Output the (x, y) coordinate of the center of the cell containing the given text.  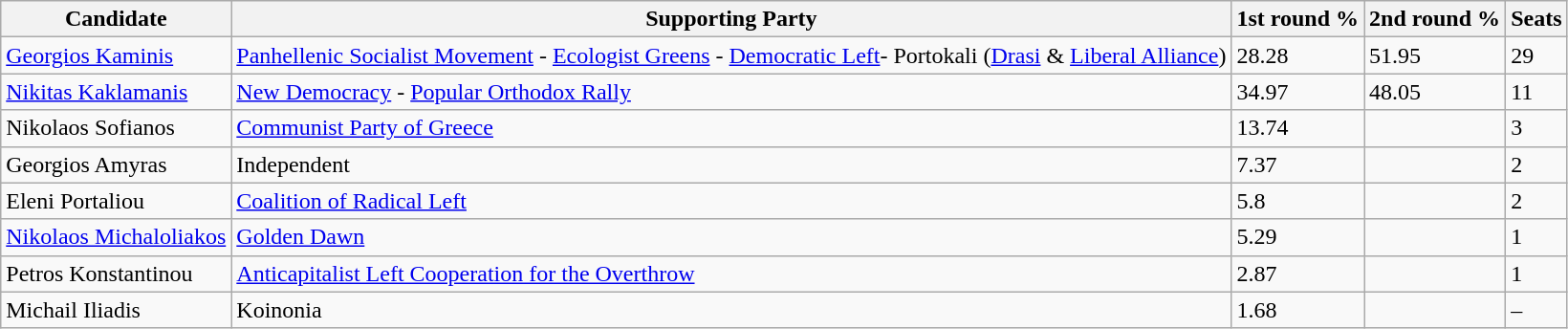
1.68 (1298, 310)
Anticapitalist Left Cooperation for the Overthrow (731, 274)
3 (1536, 128)
5.29 (1298, 237)
Eleni Portaliou (117, 201)
2nd round % (1435, 19)
51.95 (1435, 55)
– (1536, 310)
Michail Iliadis (117, 310)
Nikolaos Sofianos (117, 128)
Independent (731, 164)
Petros Konstantinou (117, 274)
Georgios Kaminis (117, 55)
Georgios Amyras (117, 164)
Nikolaos Michaloliakos (117, 237)
Candidate (117, 19)
48.05 (1435, 92)
1st round % (1298, 19)
28.28 (1298, 55)
13.74 (1298, 128)
Golden Dawn (731, 237)
7.37 (1298, 164)
Supporting Party (731, 19)
11 (1536, 92)
Koinonia (731, 310)
34.97 (1298, 92)
New Democracy - Popular Orthodox Rally (731, 92)
2.87 (1298, 274)
Seats (1536, 19)
5.8 (1298, 201)
Communist Party of Greece (731, 128)
Coalition of Radical Left (731, 201)
Nikitas Kaklamanis (117, 92)
Panhellenic Socialist Movement - Ecologist Greens - Democratic Left- Portokali (Drasi & Liberal Alliance) (731, 55)
29 (1536, 55)
